From the cell containing the given text, extract its center point as (X, Y) coordinate. 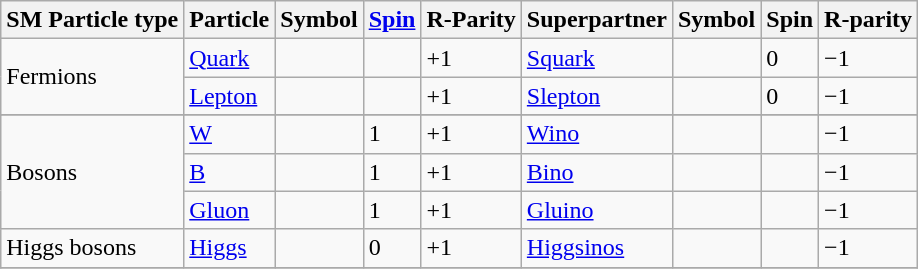
SM Particle type (92, 20)
Quark (230, 58)
Slepton (596, 96)
Higgsinos (596, 248)
Particle (230, 20)
Higgs bosons (92, 248)
W (230, 134)
Bino (596, 172)
Fermions (92, 77)
R-parity (868, 20)
Squark (596, 58)
Superpartner (596, 20)
Wino (596, 134)
Gluon (230, 210)
R-Parity (471, 20)
Higgs (230, 248)
B (230, 172)
Bosons (92, 172)
Lepton (230, 96)
Gluino (596, 210)
